Provide the [X, Y] coordinate of the cell's center where the given text is located.  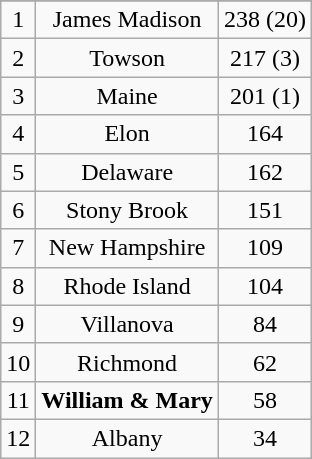
164 [264, 134]
2 [18, 58]
Richmond [128, 362]
201 (1) [264, 96]
Albany [128, 438]
62 [264, 362]
104 [264, 286]
9 [18, 324]
217 (3) [264, 58]
58 [264, 400]
151 [264, 210]
4 [18, 134]
162 [264, 172]
Delaware [128, 172]
109 [264, 248]
James Madison [128, 20]
5 [18, 172]
34 [264, 438]
8 [18, 286]
7 [18, 248]
12 [18, 438]
6 [18, 210]
Elon [128, 134]
Maine [128, 96]
1 [18, 20]
Villanova [128, 324]
Stony Brook [128, 210]
238 (20) [264, 20]
10 [18, 362]
Towson [128, 58]
New Hampshire [128, 248]
William & Mary [128, 400]
11 [18, 400]
Rhode Island [128, 286]
3 [18, 96]
84 [264, 324]
